From the cell containing the given text, extract its center point as [X, Y] coordinate. 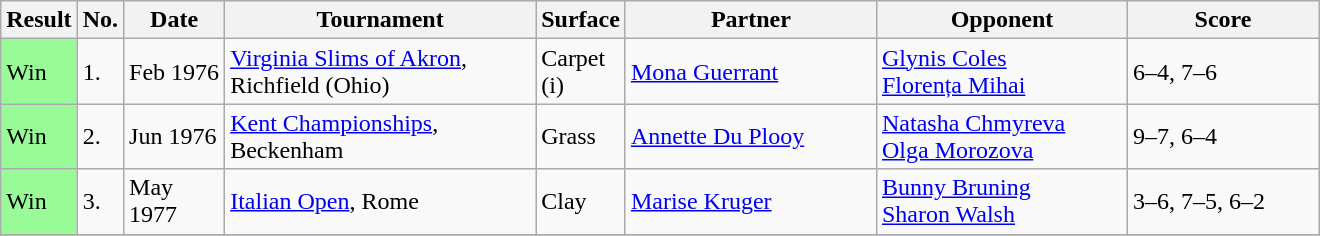
Date [174, 20]
No. [100, 20]
Score [1224, 20]
Carpet (i) [581, 72]
Tournament [380, 20]
Italian Open, Rome [380, 202]
1. [100, 72]
Jun 1976 [174, 136]
9–7, 6–4 [1224, 136]
Opponent [1002, 20]
Result [39, 20]
2. [100, 136]
Kent Championships, Beckenham [380, 136]
Mona Guerrant [750, 72]
3–6, 7–5, 6–2 [1224, 202]
3. [100, 202]
Virginia Slims of Akron, Richfield (Ohio) [380, 72]
Bunny Bruning Sharon Walsh [1002, 202]
Marise Kruger [750, 202]
6–4, 7–6 [1224, 72]
Natasha Chmyreva Olga Morozova [1002, 136]
Grass [581, 136]
Partner [750, 20]
Annette Du Plooy [750, 136]
Surface [581, 20]
Feb 1976 [174, 72]
Clay [581, 202]
May 1977 [174, 202]
Glynis Coles Florența Mihai [1002, 72]
